From the cell containing the given text, extract its center point as (X, Y) coordinate. 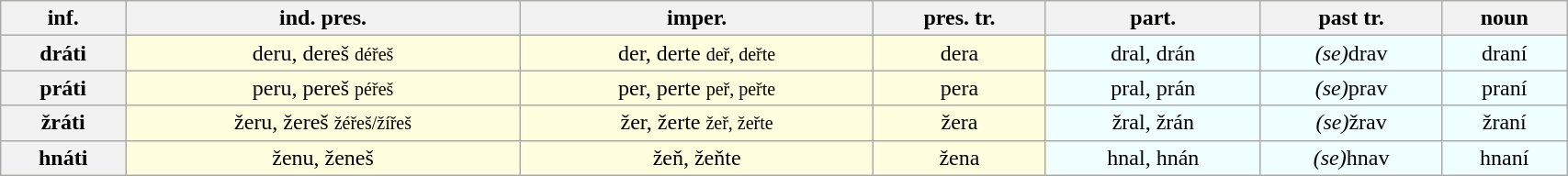
(se)hnav (1350, 158)
(se)drav (1350, 53)
noun (1505, 18)
ženu, ženeš (323, 158)
part. (1153, 18)
per, perte peř, peřte (697, 88)
hnal, hnán (1153, 158)
past tr. (1350, 18)
der, derte deř, deřte (697, 53)
pres. tr. (960, 18)
ind. pres. (323, 18)
(se)žrav (1350, 123)
dral, drán (1153, 53)
praní (1505, 88)
práti (63, 88)
hnaní (1505, 158)
žral, žrán (1153, 123)
draní (1505, 53)
žeru, žereš žéřeš/žířeš (323, 123)
(se)prav (1350, 88)
dráti (63, 53)
deru, dereš déřeš (323, 53)
žer, žerte žeř, žeřte (697, 123)
žráti (63, 123)
imper. (697, 18)
pral, prán (1153, 88)
dera (960, 53)
hnáti (63, 158)
žera (960, 123)
inf. (63, 18)
žeň, žeňte (697, 158)
žraní (1505, 123)
pera (960, 88)
žena (960, 158)
peru, pereš péřeš (323, 88)
